Extract the [x, y] coordinate from the center of the cell holding the provided text.  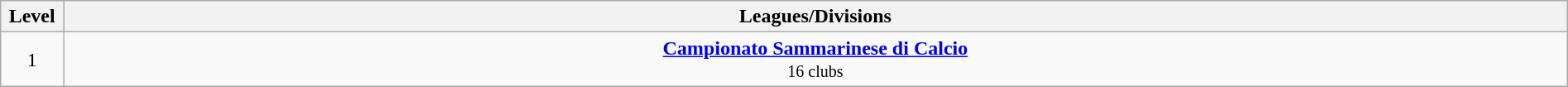
1 [32, 60]
Campionato Sammarinese di Calcio16 clubs [815, 60]
Leagues/Divisions [815, 17]
Level [32, 17]
